For the text-containing cell, return its midpoint in (x, y) coordinate format. 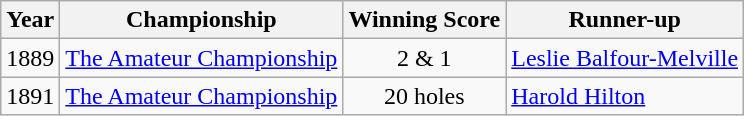
Harold Hilton (625, 96)
1889 (30, 58)
Championship (202, 20)
1891 (30, 96)
20 holes (424, 96)
Year (30, 20)
Runner-up (625, 20)
Winning Score (424, 20)
Leslie Balfour-Melville (625, 58)
2 & 1 (424, 58)
